Capture the cell that displays the provided text and extract its [x, y] central coordinate. 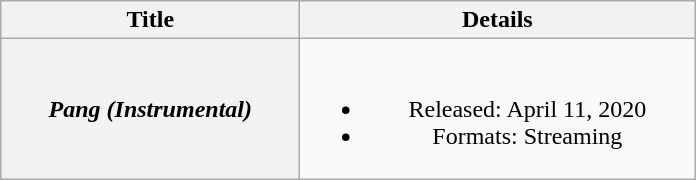
Title [150, 20]
Pang (Instrumental) [150, 109]
Details [498, 20]
Released: April 11, 2020Formats: Streaming [498, 109]
